From the cell containing the given text, extract its center point as (X, Y) coordinate. 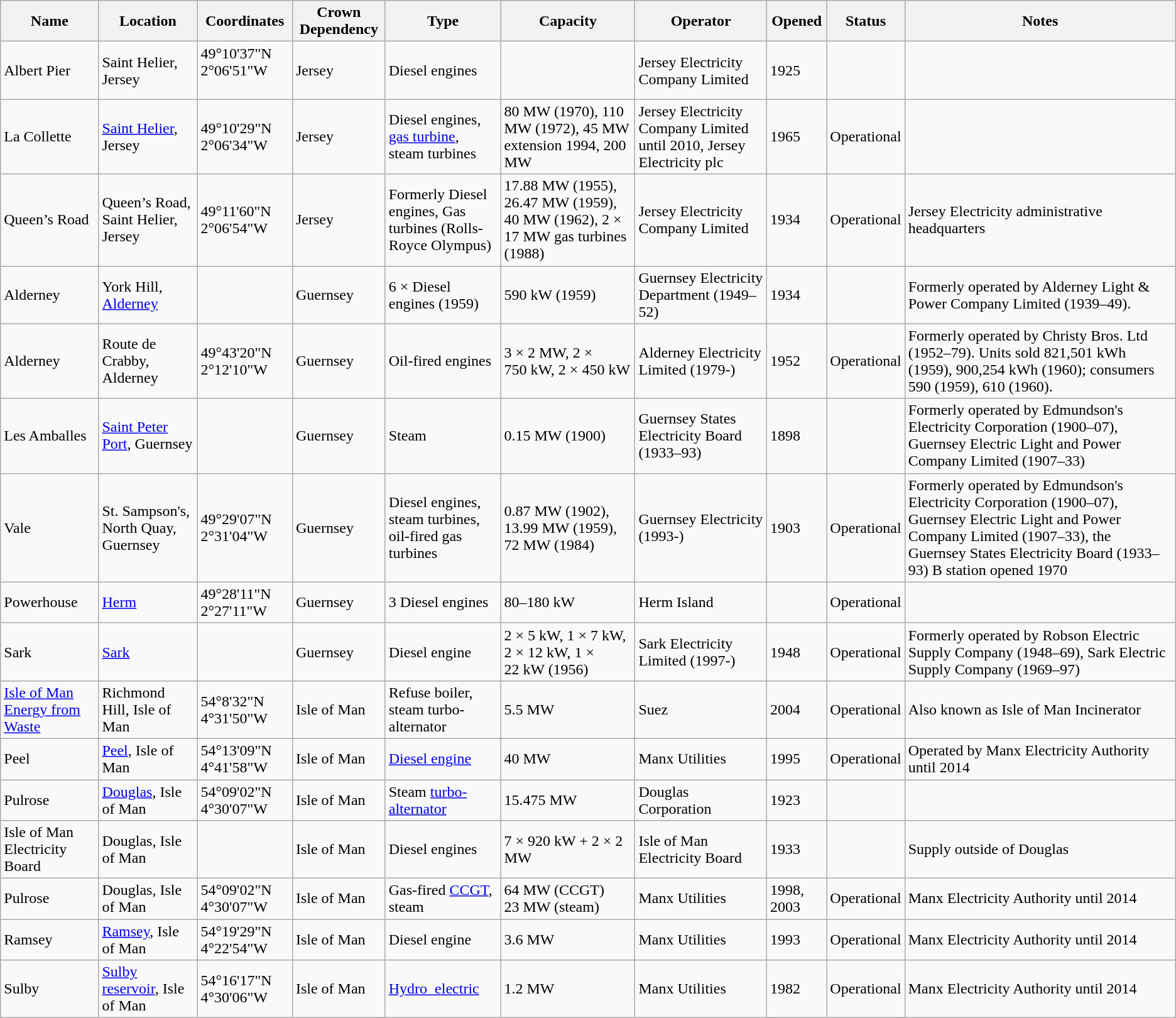
Guernsey Electricity (1993-) (701, 528)
Peel (50, 759)
64 MW (CCGT)23 MW (steam) (568, 899)
Sulby (50, 989)
Opened (797, 21)
Gas-fired CCGT, steam (443, 899)
Coordinates (245, 21)
1995 (797, 759)
Refuse boiler, steam turbo-alternator (443, 709)
St. Sampson's, North Quay, Guernsey (148, 528)
80–180 kW (568, 602)
Guernsey Electricity Department (1949–52) (701, 295)
49°10'37"N 2°06'51"W (245, 70)
Queen’s Road (50, 220)
Vale (50, 528)
5.5 MW (568, 709)
Queen’s Road, Saint Helier, Jersey (148, 220)
Status (866, 21)
1903 (797, 528)
Ramsey, Isle of Man (148, 940)
Formerly operated by Robson Electric Supply Company (1948–69), Sark Electric Supply Company (1969–97) (1040, 652)
3.6 MW (568, 940)
80 MW (1970), 110 MW (1972), 45 MW extension 1994, 200 MW (568, 137)
Peel, Isle of Man (148, 759)
1.2 MW (568, 989)
Location (148, 21)
15.475 MW (568, 799)
54°16'17"N 4°30'06"W (245, 989)
2 × 5 kW, 1 × 7 kW, 2 × 12 kW, 1 × 22 kW (1956) (568, 652)
Ramsey (50, 940)
Operated by Manx Electricity Authority until 2014 (1040, 759)
Type (443, 21)
Sulby reservoir, Isle of Man (148, 989)
40 MW (568, 759)
Formerly operated by Christy Bros. Ltd (1952–79). Units sold 821,501 kWh (1959), 900,254 kWh (1960); consumers 590 (1959), 610 (1960). (1040, 361)
Diesel engines, steam turbines, oil-fired gas turbines (443, 528)
49°29'07"N 2°31'04"W (245, 528)
Herm Island (701, 602)
1998, 2003 (797, 899)
Steam turbo-alternator (443, 799)
Hydro electric (443, 989)
Powerhouse (50, 602)
Diesel engines, gas turbine, steam turbines (443, 137)
York Hill, Alderney (148, 295)
La Collette (50, 137)
49°43'20"N 2°12'10"W (245, 361)
Supply outside of Douglas (1040, 850)
Formerly operated by Edmundson's Electricity Corporation (1900–07), Guernsey Electric Light and Power Company Limited (1907–33) (1040, 436)
Name (50, 21)
1923 (797, 799)
Herm (148, 602)
Capacity (568, 21)
Alderney Electricity Limited (1979-) (701, 361)
Route de Crabby, Alderney (148, 361)
Suez (701, 709)
Les Amballes (50, 436)
7 × 920 kW + 2 × 2 MW (568, 850)
49°11'60"N 2°06'54"W (245, 220)
Formerly operated by Alderney Light & Power Company Limited (1939–49). (1040, 295)
Guernsey States Electricity Board (1933–93) (701, 436)
Richmond Hill, Isle of Man (148, 709)
590 kW (1959) (568, 295)
1952 (797, 361)
Notes (1040, 21)
49°28'11"N 2°27'11"W (245, 602)
Crown Dependency (339, 21)
Albert Pier (50, 70)
3 Diesel engines (443, 602)
54°19'29"N 4°22'54"W (245, 940)
1925 (797, 70)
17.88 MW (1955), 26.47 MW (1959), 40 MW (1962), 2 × 17 MW gas turbines (1988) (568, 220)
1948 (797, 652)
1898 (797, 436)
2004 (797, 709)
1933 (797, 850)
Formerly Diesel engines, Gas turbines (Rolls-Royce Olympus) (443, 220)
1965 (797, 137)
Jersey Electricity Company Limited until 2010, Jersey Electricity plc (701, 137)
Isle of Man Energy from Waste (50, 709)
49°10'29"N 2°06'34"W (245, 137)
54°13'09"N 4°41'58"W (245, 759)
Also known as Isle of Man Incinerator (1040, 709)
Douglas Corporation (701, 799)
54°8'32"N 4°31'50"W (245, 709)
3 × 2 MW, 2 × 750 kW, 2 × 450 kW (568, 361)
1993 (797, 940)
Steam (443, 436)
1982 (797, 989)
Jersey Electricity administrative headquarters (1040, 220)
6 × Diesel engines (1959) (443, 295)
0.87 MW (1902), 13.99 MW (1959), 72 MW (1984) (568, 528)
Oil-fired engines (443, 361)
Sark Electricity Limited (1997-) (701, 652)
0.15 MW (1900) (568, 436)
Operator (701, 21)
Saint Peter Port, Guernsey (148, 436)
